Provide the [X, Y] coordinate of the cell's center where the given text is located.  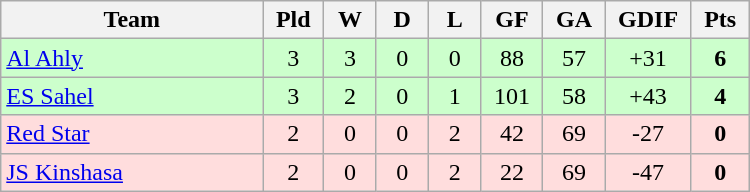
ES Sahel [132, 96]
L [454, 20]
W [350, 20]
101 [512, 96]
42 [512, 134]
Team [132, 20]
58 [574, 96]
Red Star [132, 134]
JS Kinshasa [132, 172]
GDIF [648, 20]
1 [454, 96]
D [402, 20]
GA [574, 20]
88 [512, 58]
Al Ahly [132, 58]
-47 [648, 172]
57 [574, 58]
6 [720, 58]
22 [512, 172]
Pld [294, 20]
+31 [648, 58]
-27 [648, 134]
4 [720, 96]
GF [512, 20]
Pts [720, 20]
+43 [648, 96]
